Pinpoint the cell where the given text exists, returning its [x, y] midpoint coordinate. 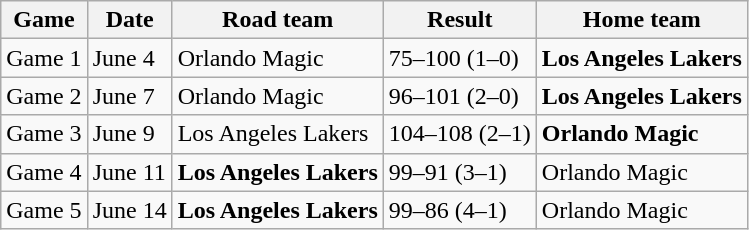
June 4 [130, 58]
Game [44, 20]
June 7 [130, 96]
104–108 (2–1) [460, 134]
75–100 (1–0) [460, 58]
Home team [642, 20]
June 11 [130, 172]
Game 2 [44, 96]
96–101 (2–0) [460, 96]
Result [460, 20]
June 14 [130, 210]
99–91 (3–1) [460, 172]
Game 5 [44, 210]
99–86 (4–1) [460, 210]
Game 3 [44, 134]
Game 4 [44, 172]
Date [130, 20]
Game 1 [44, 58]
June 9 [130, 134]
Road team [278, 20]
